From the cell containing the given text, extract its center point as (X, Y) coordinate. 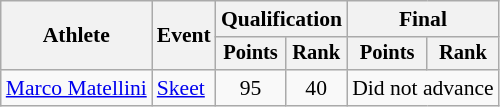
40 (316, 88)
Did not advance (423, 88)
Athlete (76, 36)
95 (250, 88)
Qualification (282, 19)
Marco Matellini (76, 88)
Final (423, 19)
Event (184, 36)
Skeet (184, 88)
